Scan for the cell matching the given text and deliver its [X, Y] coordinate at center. 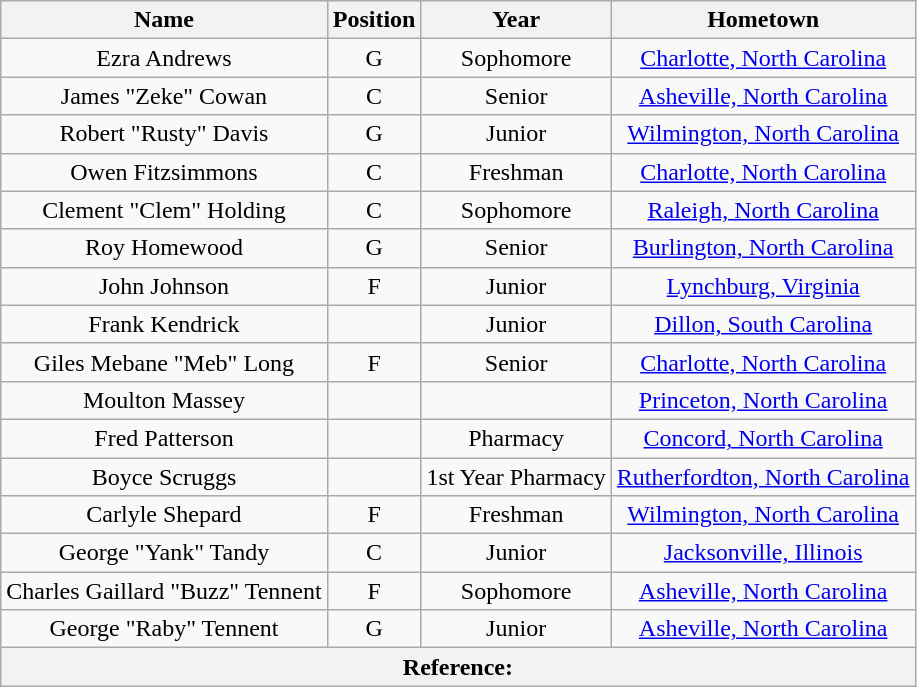
John Johnson [164, 286]
Position [374, 20]
Charles Gaillard "Buzz" Tennent [164, 591]
George "Yank" Tandy [164, 553]
Boyce Scruggs [164, 477]
Frank Kendrick [164, 324]
Pharmacy [516, 438]
Ezra Andrews [164, 58]
George "Raby" Tennent [164, 629]
Roy Homewood [164, 248]
James "Zeke" Cowan [164, 96]
Concord, North Carolina [763, 438]
Name [164, 20]
1st Year Pharmacy [516, 477]
Robert "Rusty" Davis [164, 134]
Raleigh, North Carolina [763, 210]
Princeton, North Carolina [763, 400]
Dillon, South Carolina [763, 324]
Hometown [763, 20]
Lynchburg, Virginia [763, 286]
Jacksonville, Illinois [763, 553]
Fred Patterson [164, 438]
Clement "Clem" Holding [164, 210]
Moulton Massey [164, 400]
Giles Mebane "Meb" Long [164, 362]
Burlington, North Carolina [763, 248]
Carlyle Shepard [164, 515]
Owen Fitzsimmons [164, 172]
Year [516, 20]
Rutherfordton, North Carolina [763, 477]
Reference: [458, 667]
